From the cell containing the given text, extract its center point as (X, Y) coordinate. 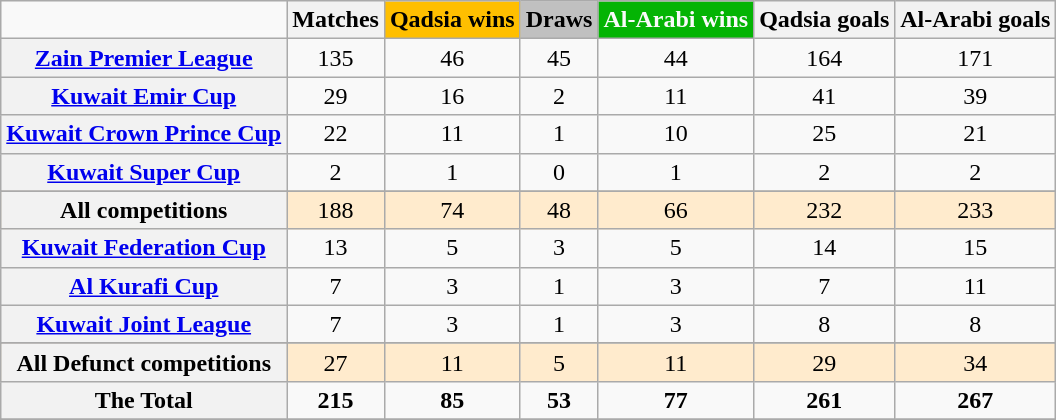
267 (976, 400)
66 (676, 210)
Kuwait Super Cup (144, 172)
Matches (336, 20)
74 (452, 210)
Kuwait Federation Cup (144, 248)
Kuwait Joint League (144, 324)
44 (676, 58)
25 (824, 134)
261 (824, 400)
53 (559, 400)
34 (976, 362)
27 (336, 362)
0 (559, 172)
13 (336, 248)
233 (976, 210)
Al-Arabi wins (676, 20)
135 (336, 58)
10 (676, 134)
22 (336, 134)
The Total (144, 400)
Draws (559, 20)
164 (824, 58)
Al Kurafi Cup (144, 286)
14 (824, 248)
Al-Arabi goals (976, 20)
48 (559, 210)
45 (559, 58)
Qadsia wins (452, 20)
77 (676, 400)
Kuwait Crown Prince Cup (144, 134)
Kuwait Emir Cup (144, 96)
15 (976, 248)
16 (452, 96)
All competitions (144, 210)
41 (824, 96)
215 (336, 400)
232 (824, 210)
Qadsia goals (824, 20)
85 (452, 400)
188 (336, 210)
21 (976, 134)
171 (976, 58)
46 (452, 58)
39 (976, 96)
All Defunct competitions (144, 362)
Zain Premier League (144, 58)
